Extract the [X, Y] coordinate from the center of the cell holding the provided text.  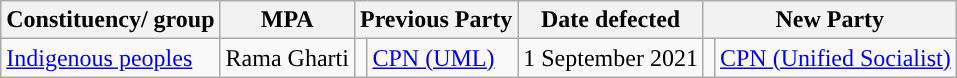
Date defected [611, 20]
MPA [287, 20]
Indigenous peoples [110, 58]
CPN (Unified Socialist) [835, 58]
Rama Gharti [287, 58]
CPN (UML) [442, 58]
1 September 2021 [611, 58]
Constituency/ group [110, 20]
Previous Party [436, 20]
New Party [830, 20]
